Identify which cell holds the provided text, then report its [X, Y] central coordinate. 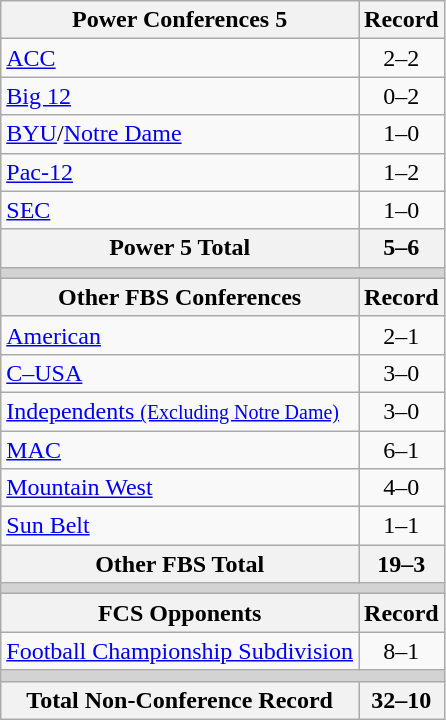
8–1 [402, 651]
Sun Belt [180, 526]
Other FBS Total [180, 564]
C–USA [180, 373]
19–3 [402, 564]
Power Conferences 5 [180, 20]
1–1 [402, 526]
American [180, 335]
Power 5 Total [180, 248]
MAC [180, 449]
32–10 [402, 700]
Pac-12 [180, 172]
FCS Opponents [180, 613]
ACC [180, 58]
2–1 [402, 335]
1–2 [402, 172]
Big 12 [180, 96]
4–0 [402, 488]
SEC [180, 210]
BYU/Notre Dame [180, 134]
0–2 [402, 96]
Mountain West [180, 488]
5–6 [402, 248]
Football Championship Subdivision [180, 651]
Independents (Excluding Notre Dame) [180, 411]
6–1 [402, 449]
2–2 [402, 58]
Other FBS Conferences [180, 297]
Total Non-Conference Record [180, 700]
